Return [x, y] of the center of cell containing provided text 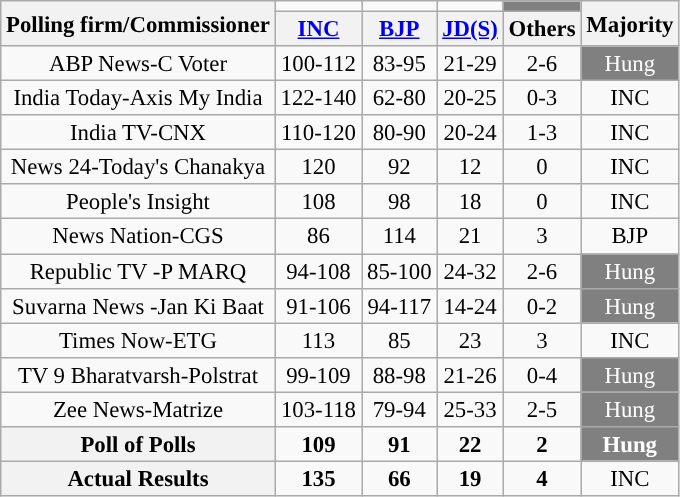
ABP News-C Voter [138, 64]
Others [542, 30]
0-3 [542, 98]
Poll of Polls [138, 444]
103-118 [318, 410]
91-106 [318, 306]
21 [470, 236]
113 [318, 340]
94-117 [400, 306]
100-112 [318, 64]
110-120 [318, 132]
Majority [630, 24]
21-26 [470, 374]
20-25 [470, 98]
TV 9 Bharatvarsh-Polstrat [138, 374]
14-24 [470, 306]
79-94 [400, 410]
24-32 [470, 272]
85 [400, 340]
18 [470, 202]
94-108 [318, 272]
12 [470, 168]
19 [470, 478]
News Nation-CGS [138, 236]
People's Insight [138, 202]
0-4 [542, 374]
India TV-CNX [138, 132]
80-90 [400, 132]
Times Now-ETG [138, 340]
99-109 [318, 374]
135 [318, 478]
108 [318, 202]
1-3 [542, 132]
85-100 [400, 272]
98 [400, 202]
20-24 [470, 132]
JD(S) [470, 30]
91 [400, 444]
21-29 [470, 64]
86 [318, 236]
Zee News-Matrize [138, 410]
Republic TV -P MARQ [138, 272]
109 [318, 444]
114 [400, 236]
2-5 [542, 410]
23 [470, 340]
News 24-Today's Chanakya [138, 168]
Polling firm/Commissioner [138, 24]
88-98 [400, 374]
122-140 [318, 98]
4 [542, 478]
Suvarna News -Jan Ki Baat [138, 306]
22 [470, 444]
25-33 [470, 410]
0-2 [542, 306]
83-95 [400, 64]
Actual Results [138, 478]
India Today-Axis My India [138, 98]
92 [400, 168]
66 [400, 478]
2 [542, 444]
62-80 [400, 98]
120 [318, 168]
